Return [x, y] of the center of cell containing provided text 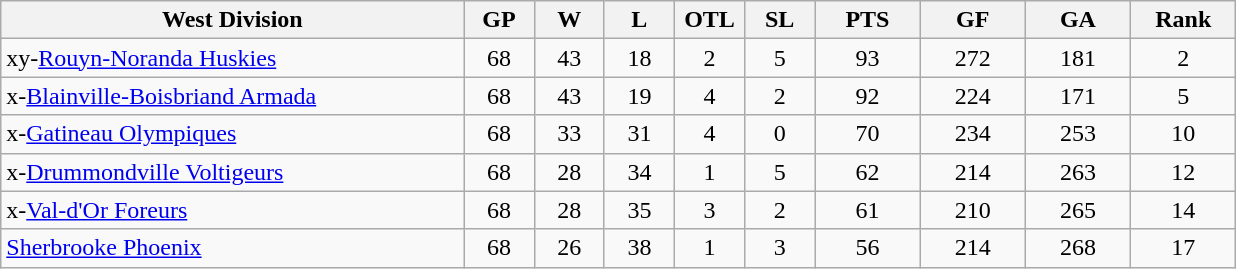
0 [780, 134]
38 [639, 248]
x-Drummondville Voltigeurs [232, 172]
253 [1078, 134]
PTS [868, 20]
17 [1184, 248]
18 [639, 58]
181 [1078, 58]
210 [972, 210]
62 [868, 172]
61 [868, 210]
GP [499, 20]
x-Blainville-Boisbriand Armada [232, 96]
10 [1184, 134]
Sherbrooke Phoenix [232, 248]
33 [569, 134]
272 [972, 58]
35 [639, 210]
Rank [1184, 20]
West Division [232, 20]
SL [780, 20]
L [639, 20]
92 [868, 96]
GF [972, 20]
263 [1078, 172]
14 [1184, 210]
19 [639, 96]
31 [639, 134]
26 [569, 248]
56 [868, 248]
GA [1078, 20]
x-Gatineau Olympiques [232, 134]
224 [972, 96]
265 [1078, 210]
x-Val-d'Or Foreurs [232, 210]
93 [868, 58]
171 [1078, 96]
12 [1184, 172]
xy-Rouyn-Noranda Huskies [232, 58]
OTL [709, 20]
W [569, 20]
70 [868, 134]
234 [972, 134]
34 [639, 172]
268 [1078, 248]
